Provide the (x, y) coordinate of the cell's center where the given text is located.  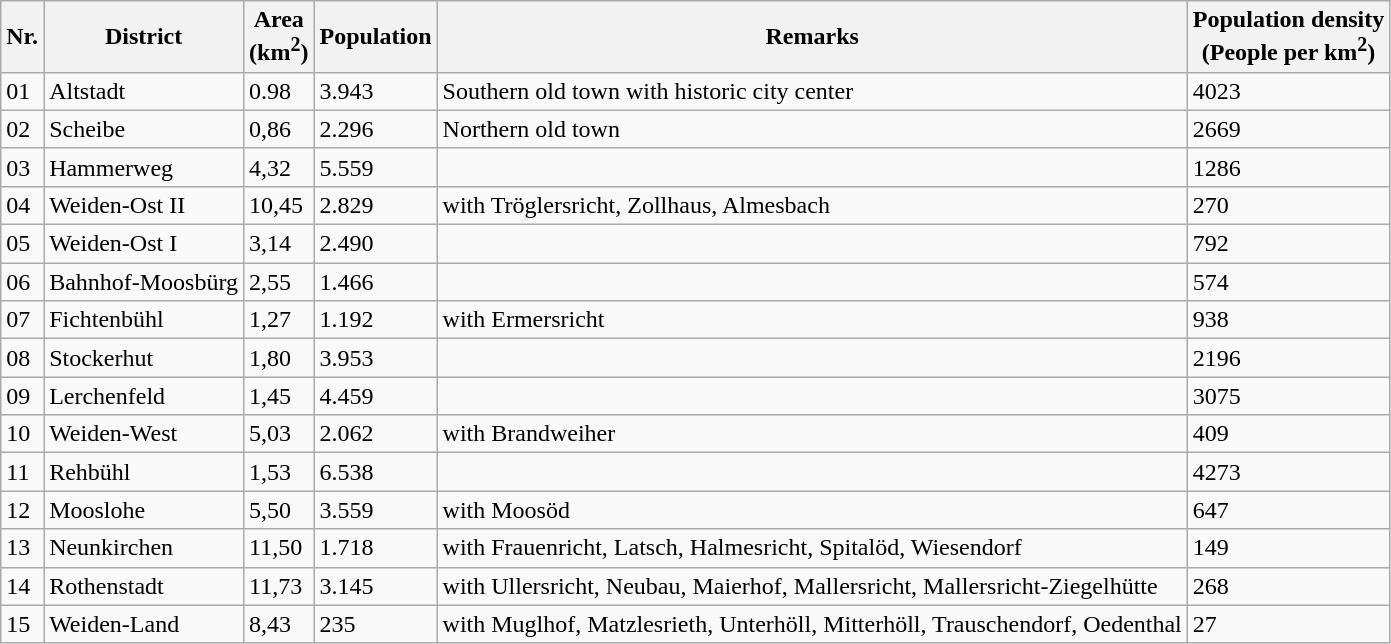
0,86 (279, 129)
149 (1288, 548)
Northern old town (812, 129)
2,55 (279, 282)
Neunkirchen (144, 548)
4273 (1288, 472)
with Muglhof, Matzlesrieth, Unterhöll, Mitterhöll, Trauschendorf, Oedenthal (812, 624)
2.490 (376, 244)
06 (22, 282)
03 (22, 167)
3.953 (376, 358)
10 (22, 434)
10,45 (279, 205)
Weiden-Land (144, 624)
3,14 (279, 244)
1.466 (376, 282)
27 (1288, 624)
Hammerweg (144, 167)
with Ullersricht, Neubau, Maierhof, Mallersricht, Mallersricht-Ziegelhütte (812, 586)
2.296 (376, 129)
1286 (1288, 167)
11,73 (279, 586)
1,27 (279, 320)
11,50 (279, 548)
8,43 (279, 624)
2196 (1288, 358)
08 (22, 358)
3.145 (376, 586)
with Moosöd (812, 510)
1.192 (376, 320)
12 (22, 510)
2.062 (376, 434)
574 (1288, 282)
Population density(People per km2) (1288, 37)
District (144, 37)
Altstadt (144, 91)
01 (22, 91)
1,80 (279, 358)
07 (22, 320)
Weiden-Ost I (144, 244)
with Frauenricht, Latsch, Halmesricht, Spitalöd, Wiesendorf (812, 548)
Area(km2) (279, 37)
with Tröglersricht, Zollhaus, Almesbach (812, 205)
Rehbühl (144, 472)
Population (376, 37)
792 (1288, 244)
0.98 (279, 91)
Rothenstadt (144, 586)
04 (22, 205)
268 (1288, 586)
409 (1288, 434)
Fichtenbühl (144, 320)
Bahnhof-Moosbürg (144, 282)
15 (22, 624)
5,03 (279, 434)
5,50 (279, 510)
Scheibe (144, 129)
Nr. (22, 37)
Lerchenfeld (144, 396)
02 (22, 129)
1.718 (376, 548)
1,53 (279, 472)
with Brandweiher (812, 434)
Stockerhut (144, 358)
6.538 (376, 472)
13 (22, 548)
4023 (1288, 91)
09 (22, 396)
5.559 (376, 167)
3.559 (376, 510)
with Ermersricht (812, 320)
270 (1288, 205)
14 (22, 586)
11 (22, 472)
Weiden-Ost II (144, 205)
3075 (1288, 396)
938 (1288, 320)
2669 (1288, 129)
2.829 (376, 205)
647 (1288, 510)
3.943 (376, 91)
Mooslohe (144, 510)
Southern old town with historic city center (812, 91)
4.459 (376, 396)
235 (376, 624)
1,45 (279, 396)
Weiden-West (144, 434)
Remarks (812, 37)
4,32 (279, 167)
05 (22, 244)
